Search for the cell housing the specified text and yield its [x, y] center coordinate. 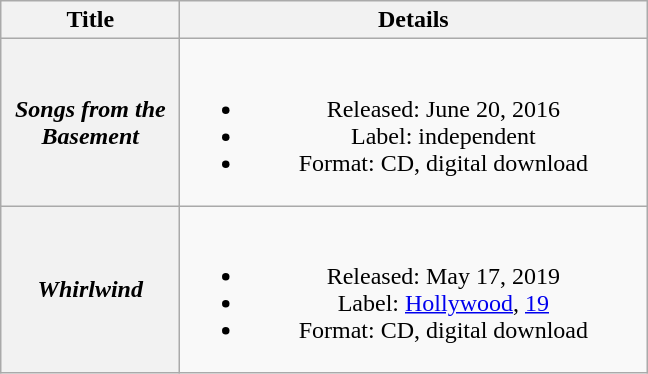
Title [90, 20]
Whirlwind [90, 290]
Released: May 17, 2019Label: Hollywood, 19Format: CD, digital download [414, 290]
Released: June 20, 2016Label: independentFormat: CD, digital download [414, 122]
Songs from the Basement [90, 122]
Details [414, 20]
